Provide the [x, y] coordinate of the cell's center where the given text is located.  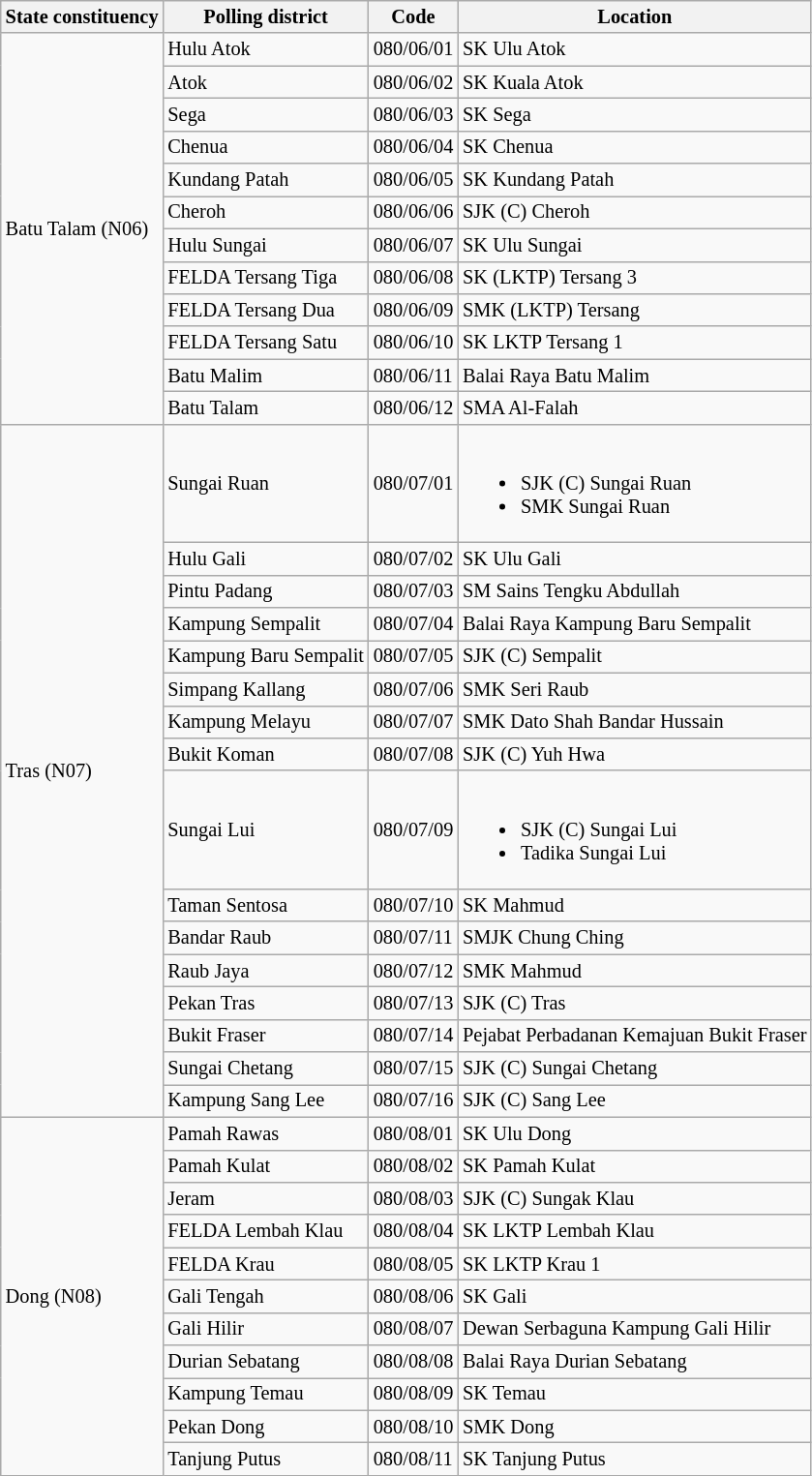
Hulu Atok [265, 49]
SK Chenua [635, 147]
Durian Sebatang [265, 1362]
080/07/02 [413, 558]
Batu Talam [265, 407]
SMK Seri Raub [635, 689]
Batu Talam (N06) [82, 228]
FELDA Tersang Satu [265, 343]
Gali Hilir [265, 1329]
SK LKTP Tersang 1 [635, 343]
Chenua [265, 147]
Tras (N07) [82, 770]
SK Temau [635, 1394]
SJK (C) Sungak Klau [635, 1198]
Kampung Sempalit [265, 624]
Gali Tengah [265, 1296]
080/06/06 [413, 212]
080/07/14 [413, 1036]
Dewan Serbaguna Kampung Gali Hilir [635, 1329]
Atok [265, 82]
FELDA Lembah Klau [265, 1231]
Bandar Raub [265, 938]
Balai Raya Durian Sebatang [635, 1362]
Simpang Kallang [265, 689]
State constituency [82, 16]
Code [413, 16]
080/08/05 [413, 1264]
Bukit Koman [265, 754]
080/07/15 [413, 1069]
Pekan Dong [265, 1427]
080/06/10 [413, 343]
Sungai Lui [265, 829]
080/06/07 [413, 245]
SJK (C) Cheroh [635, 212]
Kundang Patah [265, 180]
SK Gali [635, 1296]
Sungai Ruan [265, 483]
Hulu Sungai [265, 245]
080/06/11 [413, 376]
080/06/09 [413, 310]
080/08/01 [413, 1133]
FELDA Tersang Tiga [265, 278]
SK LKTP Krau 1 [635, 1264]
080/07/05 [413, 656]
080/08/06 [413, 1296]
SK Ulu Gali [635, 558]
SK Ulu Sungai [635, 245]
080/08/02 [413, 1166]
Kampung Sang Lee [265, 1100]
080/07/08 [413, 754]
Pintu Padang [265, 591]
Kampung Melayu [265, 722]
FELDA Krau [265, 1264]
080/07/11 [413, 938]
SK Ulu Dong [635, 1133]
SK LKTP Lembah Klau [635, 1231]
080/07/09 [413, 829]
Kampung Temau [265, 1394]
Raub Jaya [265, 971]
080/08/08 [413, 1362]
Balai Raya Kampung Baru Sempalit [635, 624]
080/08/09 [413, 1394]
SJK (C) Yuh Hwa [635, 754]
SK Sega [635, 114]
080/07/01 [413, 483]
SK Mahmud [635, 905]
080/06/05 [413, 180]
Jeram [265, 1198]
SJK (C) Sungai RuanSMK Sungai Ruan [635, 483]
SJK (C) Sungai LuiTadika Sungai Lui [635, 829]
080/06/03 [413, 114]
Pejabat Perbadanan Kemajuan Bukit Fraser [635, 1036]
Hulu Gali [265, 558]
080/07/13 [413, 1003]
Taman Sentosa [265, 905]
FELDA Tersang Dua [265, 310]
SK Kundang Patah [635, 180]
Pamah Rawas [265, 1133]
SK Tanjung Putus [635, 1459]
Dong (N08) [82, 1296]
SK Pamah Kulat [635, 1166]
Bukit Fraser [265, 1036]
080/06/04 [413, 147]
Pamah Kulat [265, 1166]
SMK (LKTP) Tersang [635, 310]
080/06/12 [413, 407]
080/08/03 [413, 1198]
080/07/16 [413, 1100]
080/08/11 [413, 1459]
080/07/07 [413, 722]
080/06/02 [413, 82]
SMK Mahmud [635, 971]
SK Ulu Atok [635, 49]
080/07/12 [413, 971]
SK (LKTP) Tersang 3 [635, 278]
Pekan Tras [265, 1003]
SMK Dong [635, 1427]
SJK (C) Tras [635, 1003]
Sega [265, 114]
Location [635, 16]
Balai Raya Batu Malim [635, 376]
080/07/03 [413, 591]
Cheroh [265, 212]
SJK (C) Sang Lee [635, 1100]
080/07/06 [413, 689]
080/07/04 [413, 624]
SJK (C) Sempalit [635, 656]
SMA Al-Falah [635, 407]
080/08/07 [413, 1329]
SK Kuala Atok [635, 82]
080/06/08 [413, 278]
SM Sains Tengku Abdullah [635, 591]
SJK (C) Sungai Chetang [635, 1069]
080/07/10 [413, 905]
Tanjung Putus [265, 1459]
080/08/04 [413, 1231]
080/08/10 [413, 1427]
Kampung Baru Sempalit [265, 656]
080/06/01 [413, 49]
SMJK Chung Ching [635, 938]
Polling district [265, 16]
SMK Dato Shah Bandar Hussain [635, 722]
Batu Malim [265, 376]
Sungai Chetang [265, 1069]
